Capture the cell that displays the provided text and extract its [X, Y] central coordinate. 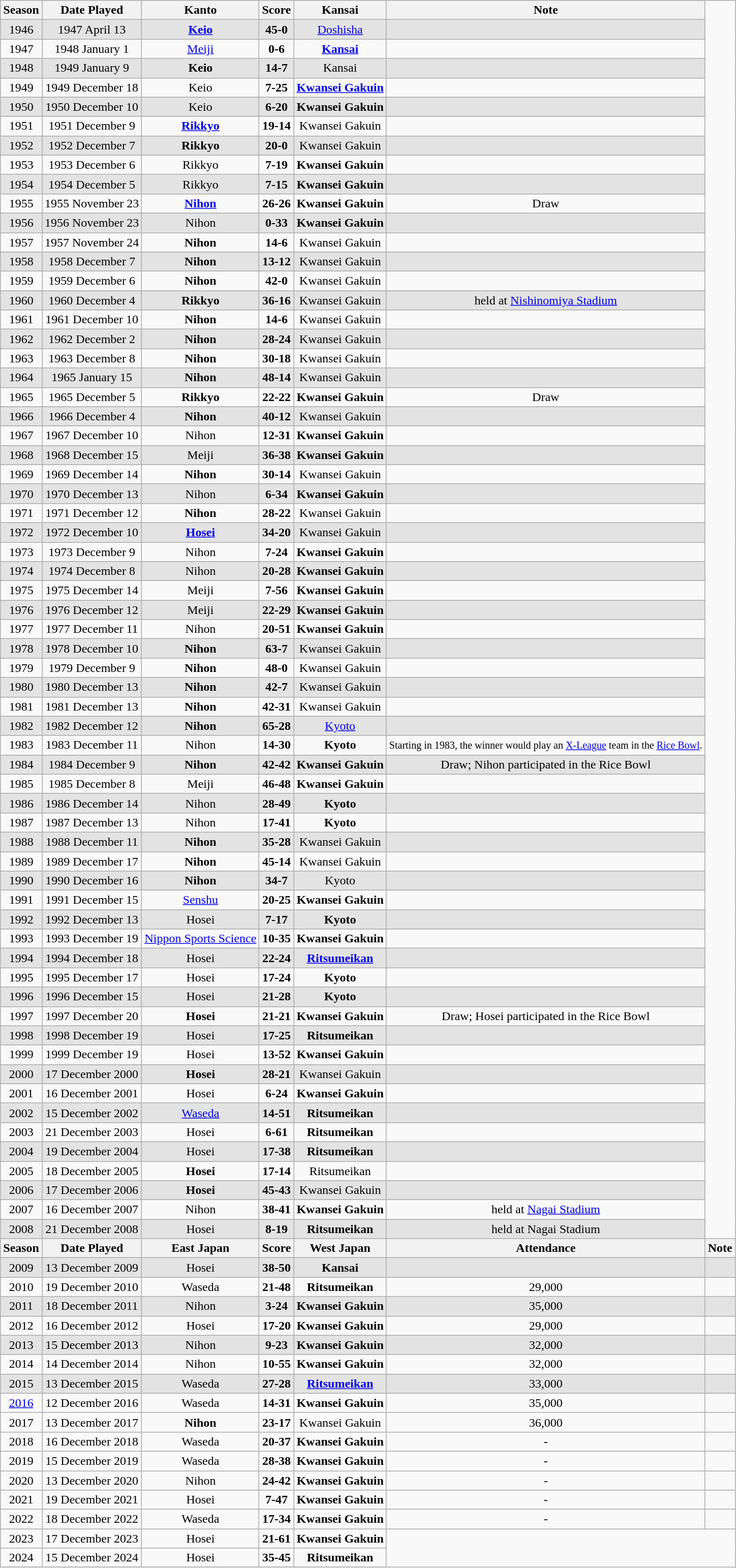
23-17 [277, 1422]
28-21 [277, 1074]
13-52 [277, 1055]
19 December 2010 [91, 1287]
1972 [21, 532]
2016 [21, 1403]
Starting in 1983, the winner would play an X-League team in the Rice Bowl. [546, 745]
1972 December 10 [91, 532]
1946 [21, 29]
1980 [21, 687]
1986 December 14 [91, 803]
42-0 [277, 281]
21-21 [277, 1016]
1989 December 17 [91, 862]
1992 December 13 [91, 919]
6-24 [277, 1093]
48-0 [277, 668]
1949 January 9 [91, 68]
21 December 2008 [91, 1229]
13 December 2020 [91, 1481]
1982 [21, 726]
1950 December 10 [91, 107]
2013 [21, 1345]
1965 [21, 397]
17-34 [277, 1519]
27-28 [277, 1383]
1987 [21, 822]
18 December 2011 [91, 1306]
1984 [21, 764]
1993 [21, 939]
1947 April 13 [91, 29]
17-25 [277, 1035]
1955 November 23 [91, 203]
16 December 2018 [91, 1441]
1977 [21, 629]
2009 [21, 1268]
1989 [21, 862]
1987 December 13 [91, 822]
2007 [21, 1210]
1996 December 15 [91, 997]
14-31 [277, 1403]
14-30 [277, 745]
36-16 [277, 300]
1962 [21, 339]
7-25 [277, 87]
2018 [21, 1441]
19 December 2021 [91, 1500]
22-24 [277, 958]
1961 December 10 [91, 320]
2002 [21, 1113]
7-47 [277, 1500]
1953 December 6 [91, 165]
1986 [21, 803]
17-20 [277, 1326]
1984 December 9 [91, 764]
30-14 [277, 474]
1982 December 12 [91, 726]
15 December 2013 [91, 1345]
42-7 [277, 687]
42-42 [277, 764]
2003 [21, 1132]
14-51 [277, 1113]
1985 December 8 [91, 784]
1978 [21, 649]
Doshisha [340, 29]
2010 [21, 1287]
1991 [21, 900]
1969 [21, 474]
1998 December 19 [91, 1035]
West Japan [340, 1248]
2021 [21, 1500]
2020 [21, 1481]
1973 December 9 [91, 551]
45-0 [277, 29]
1981 December 13 [91, 706]
28-22 [277, 513]
1952 December 7 [91, 145]
36,000 [546, 1422]
63-7 [277, 649]
1995 [21, 977]
1952 [21, 145]
1983 [21, 745]
1959 December 6 [91, 281]
7-19 [277, 165]
1966 [21, 416]
42-31 [277, 706]
1955 [21, 203]
held at Nishinomiya Stadium [546, 300]
36-38 [277, 455]
34-7 [277, 881]
22-22 [277, 397]
2005 [21, 1171]
1970 December 13 [91, 494]
1974 December 8 [91, 571]
15 December 2019 [91, 1461]
1979 December 9 [91, 668]
34-20 [277, 532]
1948 [21, 68]
1960 [21, 300]
1980 December 13 [91, 687]
1979 [21, 668]
1994 [21, 958]
8-19 [277, 1229]
1951 December 9 [91, 126]
1999 [21, 1055]
38-41 [277, 1210]
1964 [21, 378]
1997 [21, 1016]
1991 December 15 [91, 900]
40-12 [277, 416]
20-0 [277, 145]
Draw; Nihon participated in the Rice Bowl [546, 764]
17-38 [277, 1151]
2004 [21, 1151]
Attendance [546, 1248]
16 December 2007 [91, 1210]
1998 [21, 1035]
1958 December 7 [91, 262]
3-24 [277, 1306]
1957 [21, 242]
33,000 [546, 1383]
1988 December 11 [91, 842]
1950 [21, 107]
16 December 2012 [91, 1326]
21-48 [277, 1287]
1975 December 14 [91, 591]
12 December 2016 [91, 1403]
17-41 [277, 822]
7-56 [277, 591]
1993 December 19 [91, 939]
12-31 [277, 436]
45-43 [277, 1190]
1967 December 10 [91, 436]
Draw; Hosei participated in the Rice Bowl [546, 1016]
1963 December 8 [91, 358]
38-50 [277, 1268]
2000 [21, 1074]
1971 December 12 [91, 513]
2014 [21, 1364]
2011 [21, 1306]
7-24 [277, 551]
1960 December 4 [91, 300]
26-26 [277, 203]
24-42 [277, 1481]
35-45 [277, 1558]
17-24 [277, 977]
Nippon Sports Science [200, 939]
45-14 [277, 862]
1949 December 18 [91, 87]
20-51 [277, 629]
15 December 2002 [91, 1113]
18 December 2022 [91, 1519]
2024 [21, 1558]
17 December 2006 [91, 1190]
1947 [21, 49]
1965 December 5 [91, 397]
15 December 2024 [91, 1558]
19-14 [277, 126]
1985 [21, 784]
28-24 [277, 339]
1954 December 5 [91, 184]
1956 November 23 [91, 223]
1959 [21, 281]
1992 [21, 919]
1971 [21, 513]
1981 [21, 706]
1957 November 24 [91, 242]
1949 [21, 87]
1965 January 15 [91, 378]
Kanto [200, 10]
1966 December 4 [91, 416]
2017 [21, 1422]
1988 [21, 842]
2001 [21, 1093]
1978 December 10 [91, 649]
1969 December 14 [91, 474]
2023 [21, 1539]
21 December 2003 [91, 1132]
13 December 2015 [91, 1383]
35-28 [277, 842]
30-18 [277, 358]
1990 December 16 [91, 881]
2022 [21, 1519]
1976 December 12 [91, 610]
1995 December 17 [91, 977]
7-15 [277, 184]
1997 December 20 [91, 1016]
1963 [21, 358]
10-35 [277, 939]
6-20 [277, 107]
1977 December 11 [91, 629]
17 December 2023 [91, 1539]
17 December 2000 [91, 1074]
0-6 [277, 49]
20-37 [277, 1441]
22-29 [277, 610]
1996 [21, 997]
2006 [21, 1190]
19 December 2004 [91, 1151]
20-25 [277, 900]
13 December 2009 [91, 1268]
1948 January 1 [91, 49]
46-48 [277, 784]
1968 December 15 [91, 455]
1951 [21, 126]
1999 December 19 [91, 1055]
21-61 [277, 1539]
1974 [21, 571]
65-28 [277, 726]
14 December 2014 [91, 1364]
Senshu [200, 900]
2012 [21, 1326]
1962 December 2 [91, 339]
2008 [21, 1229]
2015 [21, 1383]
East Japan [200, 1248]
48-14 [277, 378]
1956 [21, 223]
16 December 2001 [91, 1093]
13 December 2017 [91, 1422]
1967 [21, 436]
28-38 [277, 1461]
1968 [21, 455]
18 December 2005 [91, 1171]
10-55 [277, 1364]
21-28 [277, 997]
1990 [21, 881]
1973 [21, 551]
2019 [21, 1461]
1958 [21, 262]
6-61 [277, 1132]
1961 [21, 320]
1953 [21, 165]
20-28 [277, 571]
1983 December 11 [91, 745]
1976 [21, 610]
17-14 [277, 1171]
1954 [21, 184]
1994 December 18 [91, 958]
13-12 [277, 262]
0-33 [277, 223]
1975 [21, 591]
6-34 [277, 494]
1970 [21, 494]
7-17 [277, 919]
14-7 [277, 68]
9-23 [277, 1345]
28-49 [277, 803]
